For the text-containing cell, return its midpoint in [x, y] coordinate format. 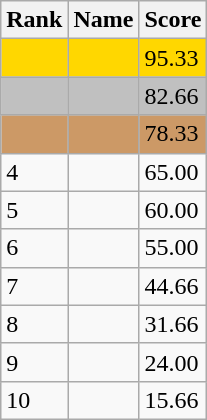
6 [34, 248]
55.00 [173, 248]
Score [173, 20]
24.00 [173, 362]
Name [104, 20]
Rank [34, 20]
7 [34, 286]
9 [34, 362]
82.66 [173, 96]
31.66 [173, 324]
15.66 [173, 400]
44.66 [173, 286]
4 [34, 172]
95.33 [173, 58]
60.00 [173, 210]
8 [34, 324]
65.00 [173, 172]
78.33 [173, 134]
10 [34, 400]
5 [34, 210]
